Return [X, Y] of the center of cell containing provided text 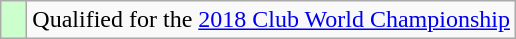
Qualified for the 2018 Club World Championship [272, 20]
